Pinpoint the cell where the given text exists, returning its [X, Y] midpoint coordinate. 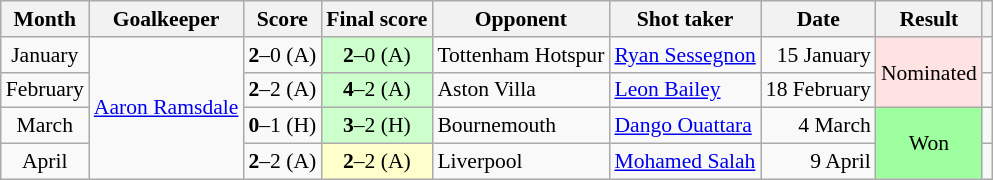
Goalkeeper [166, 19]
Leon Bailey [684, 90]
Won [929, 144]
Nominated [929, 72]
Mohamed Salah [684, 162]
Shot taker [684, 19]
Aaron Ramsdale [166, 108]
Dango Ouattara [684, 126]
Score [282, 19]
0–1 (H) [282, 126]
Aston Villa [520, 90]
February [45, 90]
Result [929, 19]
Final score [376, 19]
15 January [818, 55]
4 March [818, 126]
Ryan Sessegnon [684, 55]
April [45, 162]
Bournemouth [520, 126]
3–2 (H) [376, 126]
January [45, 55]
Month [45, 19]
4–2 (A) [376, 90]
Liverpool [520, 162]
Tottenham Hotspur [520, 55]
March [45, 126]
9 April [818, 162]
Opponent [520, 19]
Date [818, 19]
18 February [818, 90]
